Scan for the cell matching the given text and deliver its [x, y] coordinate at center. 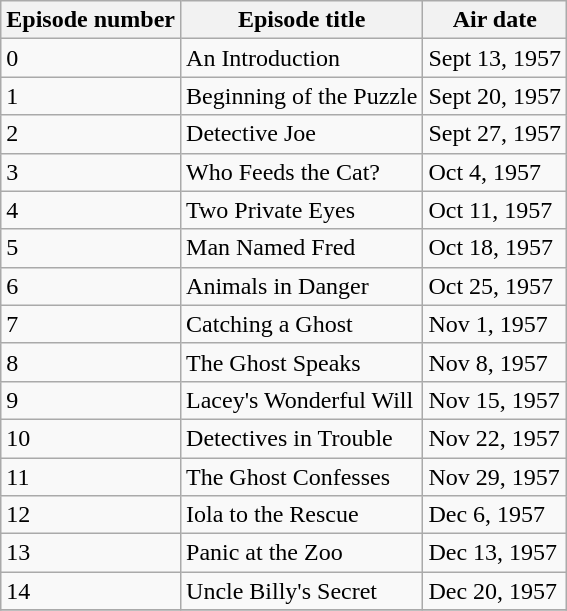
Man Named Fred [302, 248]
Catching a Ghost [302, 324]
Nov 29, 1957 [495, 477]
14 [91, 591]
7 [91, 324]
Detectives in Trouble [302, 438]
8 [91, 362]
Nov 8, 1957 [495, 362]
6 [91, 286]
Oct 11, 1957 [495, 210]
10 [91, 438]
Panic at the Zoo [302, 553]
The Ghost Confesses [302, 477]
An Introduction [302, 58]
Episode number [91, 20]
Detective Joe [302, 134]
The Ghost Speaks [302, 362]
1 [91, 96]
Dec 13, 1957 [495, 553]
Dec 6, 1957 [495, 515]
Oct 18, 1957 [495, 248]
Beginning of the Puzzle [302, 96]
3 [91, 172]
Iola to the Rescue [302, 515]
Air date [495, 20]
13 [91, 553]
5 [91, 248]
Two Private Eyes [302, 210]
0 [91, 58]
Dec 20, 1957 [495, 591]
Who Feeds the Cat? [302, 172]
4 [91, 210]
Nov 15, 1957 [495, 400]
Episode title [302, 20]
9 [91, 400]
Uncle Billy's Secret [302, 591]
Nov 1, 1957 [495, 324]
12 [91, 515]
Sept 20, 1957 [495, 96]
Sept 13, 1957 [495, 58]
2 [91, 134]
Oct 25, 1957 [495, 286]
Animals in Danger [302, 286]
Nov 22, 1957 [495, 438]
Oct 4, 1957 [495, 172]
Lacey's Wonderful Will [302, 400]
Sept 27, 1957 [495, 134]
11 [91, 477]
